Output the (X, Y) coordinate of the center of the cell containing the given text.  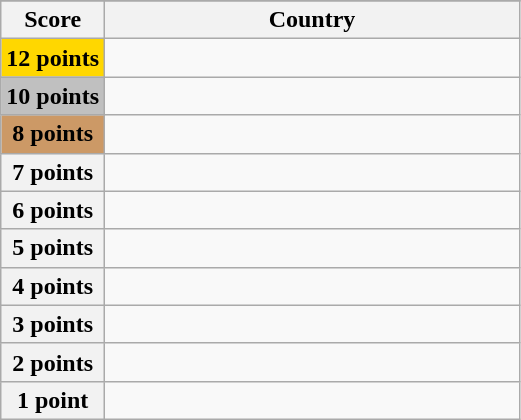
2 points (53, 362)
3 points (53, 324)
Score (53, 20)
5 points (53, 248)
7 points (53, 172)
Country (312, 20)
10 points (53, 96)
4 points (53, 286)
6 points (53, 210)
8 points (53, 134)
1 point (53, 400)
12 points (53, 58)
